Provide the (X, Y) coordinate of the cell's center where the given text is located.  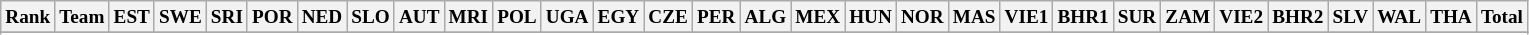
CZE (668, 17)
EGY (618, 17)
MAS (974, 17)
POL (518, 17)
PER (716, 17)
WAL (1400, 17)
BHR2 (1298, 17)
AUT (419, 17)
MRI (468, 17)
POR (272, 17)
SUR (1137, 17)
EST (132, 17)
Team (82, 17)
Rank (28, 17)
VIE2 (1242, 17)
VIE1 (1026, 17)
SWE (180, 17)
ALG (766, 17)
HUN (871, 17)
SLV (1350, 17)
BHR1 (1083, 17)
SLO (371, 17)
UGA (567, 17)
ZAM (1188, 17)
NED (322, 17)
THA (1452, 17)
SRI (226, 17)
Total (1502, 17)
NOR (922, 17)
MEX (818, 17)
